Return [X, Y] of the center of cell containing provided text 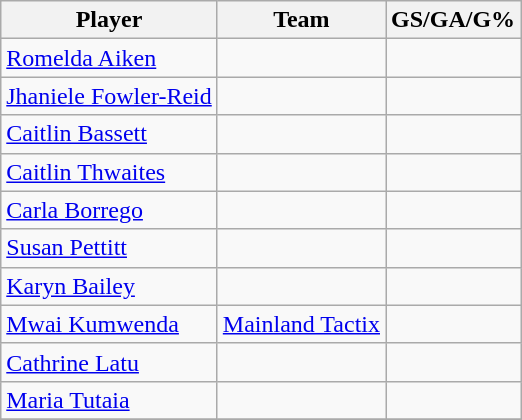
Caitlin Thwaites [110, 172]
Player [110, 20]
Team [301, 20]
Cathrine Latu [110, 362]
Mwai Kumwenda [110, 324]
GS/GA/G% [454, 20]
Carla Borrego [110, 210]
Mainland Tactix [301, 324]
Jhaniele Fowler-Reid [110, 96]
Romelda Aiken [110, 58]
Caitlin Bassett [110, 134]
Maria Tutaia [110, 400]
Susan Pettitt [110, 248]
Karyn Bailey [110, 286]
